Determine the (X, Y) coordinate at the center of the cell enclosing the given text.  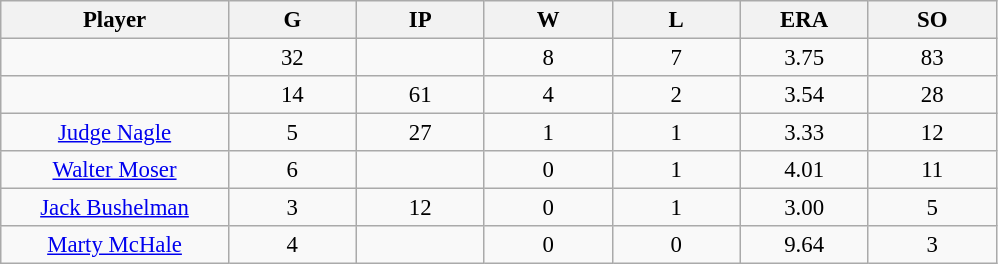
SO (932, 20)
2 (676, 95)
7 (676, 58)
4.01 (804, 170)
6 (292, 170)
8 (548, 58)
W (548, 20)
3.75 (804, 58)
3.54 (804, 95)
14 (292, 95)
61 (420, 95)
9.64 (804, 245)
Walter Moser (115, 170)
Player (115, 20)
Jack Bushelman (115, 208)
L (676, 20)
28 (932, 95)
83 (932, 58)
G (292, 20)
32 (292, 58)
11 (932, 170)
Marty McHale (115, 245)
IP (420, 20)
ERA (804, 20)
Judge Nagle (115, 133)
3.33 (804, 133)
3.00 (804, 208)
27 (420, 133)
